Identify which cell holds the provided text, then report its [x, y] central coordinate. 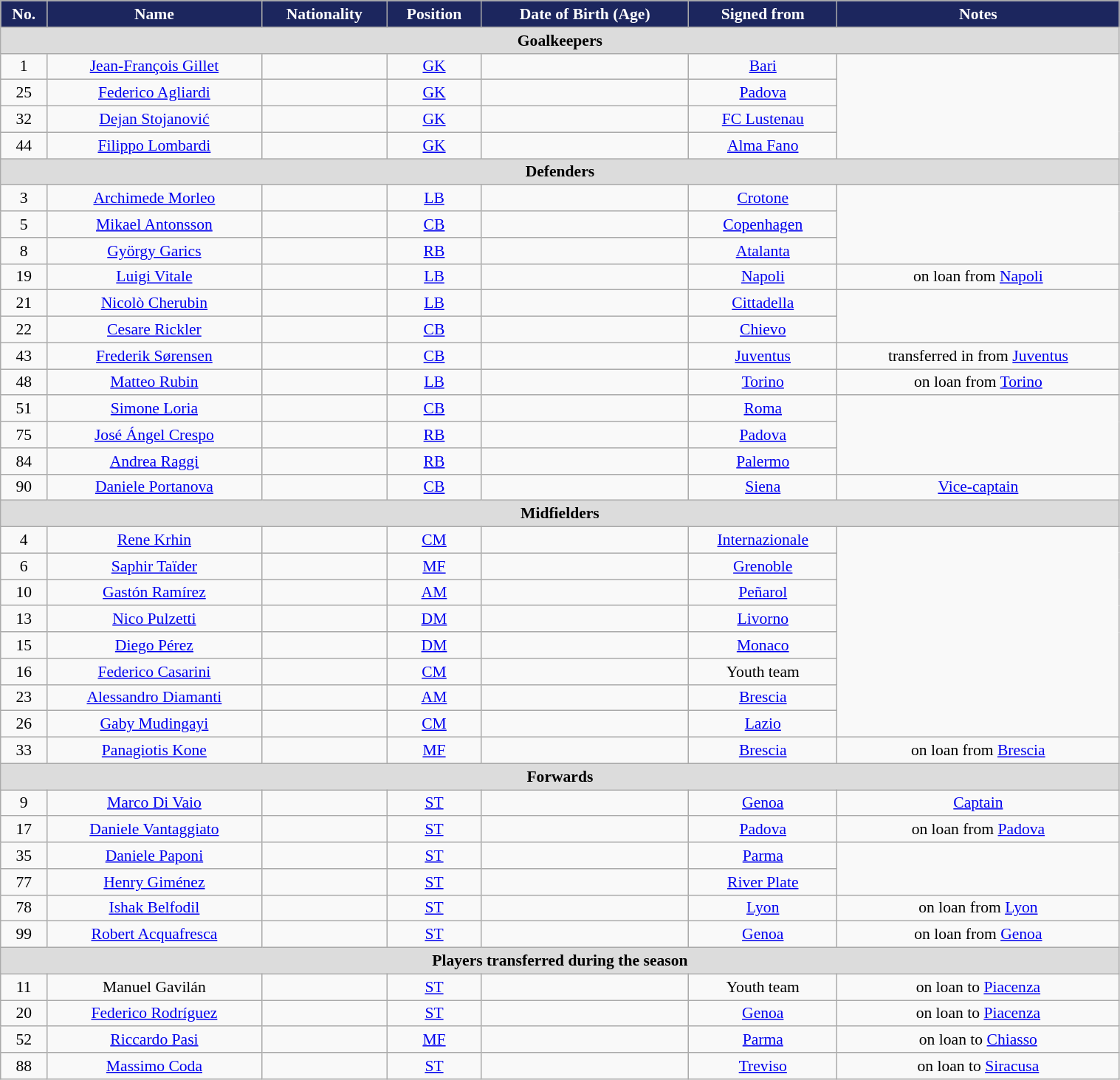
Defenders [560, 172]
transferred in from Juventus [978, 356]
Riccardo Pasi [154, 1040]
FC Lustenau [763, 120]
Players transferred during the season [560, 961]
Torino [763, 382]
16 [24, 672]
32 [24, 120]
on loan from Brescia [978, 751]
Filippo Lombardi [154, 145]
75 [24, 435]
Bari [763, 66]
43 [24, 356]
3 [24, 199]
Date of Birth (Age) [585, 14]
90 [24, 487]
15 [24, 645]
Daniele Paponi [154, 856]
on loan to Chiasso [978, 1040]
on loan from Torino [978, 382]
Manuel Gavilán [154, 987]
Cittadella [763, 303]
Daniele Portanova [154, 487]
Nicolò Cherubin [154, 303]
Nationality [324, 14]
Lyon [763, 908]
5 [24, 224]
17 [24, 830]
Panagiotis Kone [154, 751]
8 [24, 251]
4 [24, 540]
Captain [978, 803]
Cesare Rickler [154, 330]
44 [24, 145]
Siena [763, 487]
Henry Giménez [154, 882]
26 [24, 724]
10 [24, 593]
23 [24, 698]
Luigi Vitale [154, 277]
Massimo Coda [154, 1066]
11 [24, 987]
88 [24, 1066]
Monaco [763, 645]
9 [24, 803]
Matteo Rubin [154, 382]
Federico Rodríguez [154, 1014]
Peñarol [763, 593]
1 [24, 66]
51 [24, 409]
György Garics [154, 251]
Dejan Stojanović [154, 120]
Forwards [560, 777]
13 [24, 619]
Diego Pérez [154, 645]
Juventus [763, 356]
99 [24, 935]
35 [24, 856]
Gastón Ramírez [154, 593]
Lazio [763, 724]
Name [154, 14]
33 [24, 751]
Robert Acquafresca [154, 935]
on loan from Lyon [978, 908]
Rene Krhin [154, 540]
Napoli [763, 277]
19 [24, 277]
Federico Casarini [154, 672]
Saphir Taïder [154, 566]
52 [24, 1040]
on loan from Padova [978, 830]
River Plate [763, 882]
Midfielders [560, 514]
Treviso [763, 1066]
Daniele Vantaggiato [154, 830]
Andrea Raggi [154, 461]
Ishak Belfodil [154, 908]
21 [24, 303]
25 [24, 93]
22 [24, 330]
Archimede Morleo [154, 199]
Notes [978, 14]
Chievo [763, 330]
Gaby Mudingayi [154, 724]
6 [24, 566]
Atalanta [763, 251]
Palermo [763, 461]
on loan from Genoa [978, 935]
Nico Pulzetti [154, 619]
Internazionale [763, 540]
Grenoble [763, 566]
48 [24, 382]
Simone Loria [154, 409]
on loan to Siracusa [978, 1066]
Goalkeepers [560, 41]
Position [434, 14]
No. [24, 14]
78 [24, 908]
20 [24, 1014]
on loan from Napoli [978, 277]
Alessandro Diamanti [154, 698]
77 [24, 882]
Jean-François Gillet [154, 66]
Vice-captain [978, 487]
Frederik Sørensen [154, 356]
Livorno [763, 619]
Federico Agliardi [154, 93]
Mikael Antonsson [154, 224]
José Ángel Crespo [154, 435]
84 [24, 461]
Roma [763, 409]
Marco Di Vaio [154, 803]
Crotone [763, 199]
Alma Fano [763, 145]
Signed from [763, 14]
Copenhagen [763, 224]
